Extract the (x, y) coordinate from the center of the cell holding the provided text.  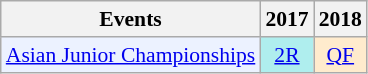
Events (131, 19)
QF (340, 55)
2017 (286, 19)
Asian Junior Championships (131, 55)
2R (286, 55)
2018 (340, 19)
